Scan for the cell matching the given text and deliver its [X, Y] coordinate at center. 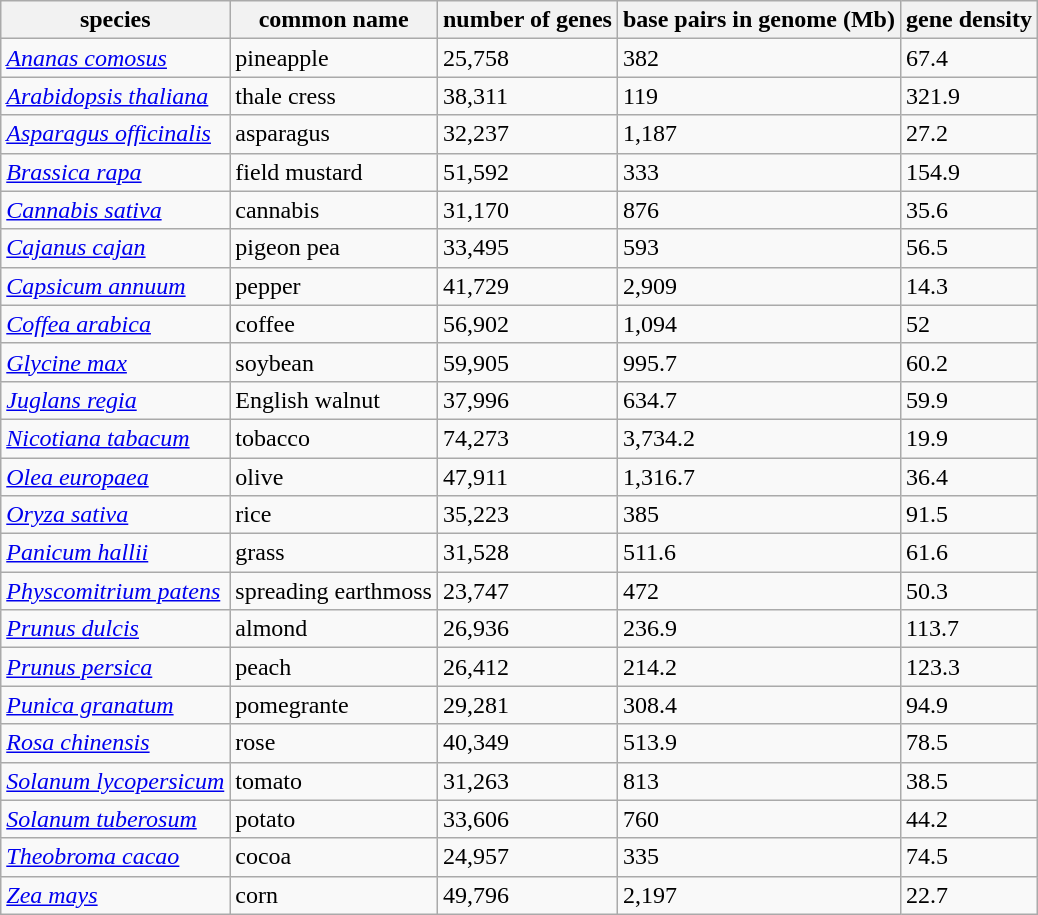
common name [334, 20]
33,606 [527, 819]
31,263 [527, 781]
321.9 [968, 96]
47,911 [527, 477]
coffee [334, 324]
214.2 [758, 667]
peach [334, 667]
33,495 [527, 248]
36.4 [968, 477]
Zea mays [116, 895]
Nicotiana tabacum [116, 438]
field mustard [334, 172]
number of genes [527, 20]
1,316.7 [758, 477]
Rosa chinensis [116, 743]
thale cress [334, 96]
472 [758, 591]
513.9 [758, 743]
Ananas comosus [116, 58]
grass [334, 553]
56,902 [527, 324]
35.6 [968, 210]
Physcomitrium patens [116, 591]
74.5 [968, 857]
Juglans regia [116, 400]
Capsicum annuum [116, 286]
67.4 [968, 58]
almond [334, 629]
59.9 [968, 400]
308.4 [758, 705]
511.6 [758, 553]
1,094 [758, 324]
995.7 [758, 362]
119 [758, 96]
Theobroma cacao [116, 857]
59,905 [527, 362]
olive [334, 477]
Coffea arabica [116, 324]
pineapple [334, 58]
27.2 [968, 134]
26,412 [527, 667]
asparagus [334, 134]
Oryza sativa [116, 515]
potato [334, 819]
corn [334, 895]
333 [758, 172]
31,170 [527, 210]
gene density [968, 20]
1,187 [758, 134]
49,796 [527, 895]
Arabidopsis thaliana [116, 96]
50.3 [968, 591]
rice [334, 515]
41,729 [527, 286]
25,758 [527, 58]
23,747 [527, 591]
634.7 [758, 400]
40,349 [527, 743]
31,528 [527, 553]
593 [758, 248]
Brassica rapa [116, 172]
2,197 [758, 895]
876 [758, 210]
Punica granatum [116, 705]
813 [758, 781]
Cajanus cajan [116, 248]
Olea europaea [116, 477]
91.5 [968, 515]
pomegrante [334, 705]
335 [758, 857]
tomato [334, 781]
38.5 [968, 781]
22.7 [968, 895]
24,957 [527, 857]
154.9 [968, 172]
spreading earthmoss [334, 591]
38,311 [527, 96]
cannabis [334, 210]
Solanum tuberosum [116, 819]
pigeon pea [334, 248]
Cannabis sativa [116, 210]
pepper [334, 286]
soybean [334, 362]
35,223 [527, 515]
385 [758, 515]
44.2 [968, 819]
species [116, 20]
cocoa [334, 857]
Panicum hallii [116, 553]
32,237 [527, 134]
29,281 [527, 705]
236.9 [758, 629]
382 [758, 58]
Glycine max [116, 362]
78.5 [968, 743]
74,273 [527, 438]
123.3 [968, 667]
3,734.2 [758, 438]
19.9 [968, 438]
56.5 [968, 248]
52 [968, 324]
61.6 [968, 553]
14.3 [968, 286]
60.2 [968, 362]
94.9 [968, 705]
Solanum lycopersicum [116, 781]
2,909 [758, 286]
113.7 [968, 629]
tobacco [334, 438]
base pairs in genome (Mb) [758, 20]
51,592 [527, 172]
Prunus persica [116, 667]
37,996 [527, 400]
English walnut [334, 400]
rose [334, 743]
Asparagus officinalis [116, 134]
Prunus dulcis [116, 629]
26,936 [527, 629]
760 [758, 819]
